Find where the given text appears and provide that cell's center as [X, Y] coordinate. 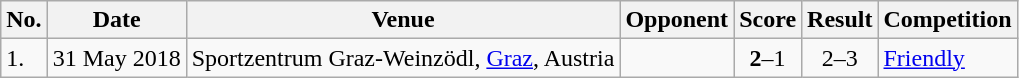
Opponent [677, 20]
Score [768, 20]
2–3 [840, 58]
Venue [403, 20]
1. [24, 58]
No. [24, 20]
Result [840, 20]
2–1 [768, 58]
Friendly [948, 58]
31 May 2018 [116, 58]
Competition [948, 20]
Sportzentrum Graz-Weinzödl, Graz, Austria [403, 58]
Date [116, 20]
